Identify which cell holds the provided text, then report its (x, y) central coordinate. 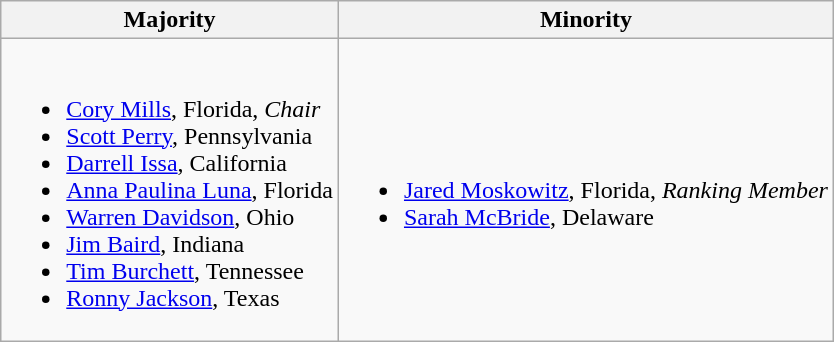
Majority (170, 20)
Jared Moskowitz, Florida, Ranking MemberSarah McBride, Delaware (586, 190)
Minority (586, 20)
